Locate the cell with the specified text and output its [X, Y] center coordinate. 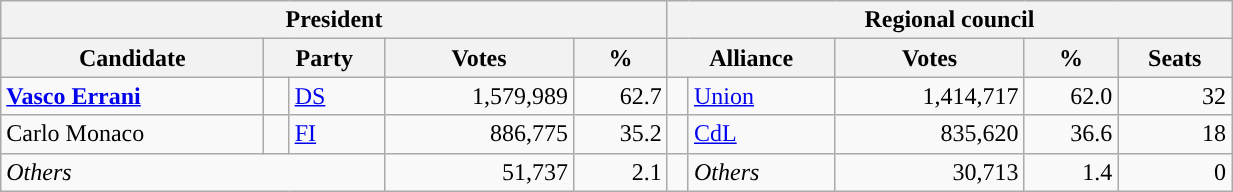
Candidate [132, 58]
36.6 [1071, 134]
0 [1175, 172]
Alliance [751, 58]
886,775 [480, 134]
President [334, 20]
Vasco Errani [132, 96]
FI [336, 134]
35.2 [621, 134]
18 [1175, 134]
1.4 [1071, 172]
1,414,717 [930, 96]
1,579,989 [480, 96]
2.1 [621, 172]
Seats [1175, 58]
51,737 [480, 172]
835,620 [930, 134]
Carlo Monaco [132, 134]
CdL [762, 134]
Union [762, 96]
Regional council [949, 20]
62.7 [621, 96]
62.0 [1071, 96]
30,713 [930, 172]
32 [1175, 96]
Party [324, 58]
DS [336, 96]
